Detect which cell encompasses the target text, then output its [X, Y] center coordinate. 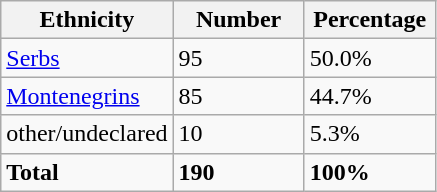
44.7% [370, 96]
other/undeclared [87, 134]
Ethnicity [87, 20]
Percentage [370, 20]
10 [238, 134]
Total [87, 172]
Serbs [87, 58]
95 [238, 58]
190 [238, 172]
100% [370, 172]
50.0% [370, 58]
5.3% [370, 134]
Number [238, 20]
85 [238, 96]
Montenegrins [87, 96]
